For the text-containing cell, return its midpoint in (x, y) coordinate format. 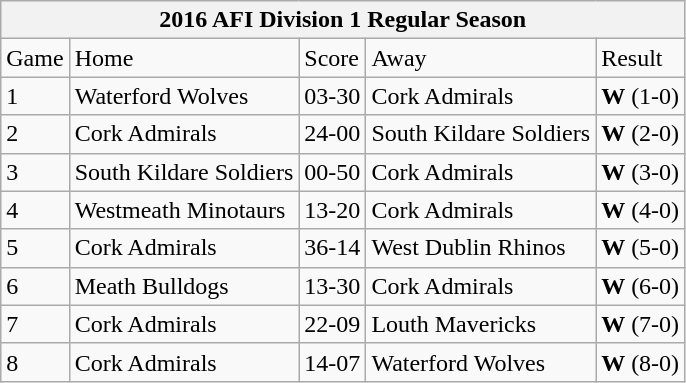
W (4-0) (640, 210)
13-30 (332, 286)
W (7-0) (640, 324)
1 (35, 96)
W (3-0) (640, 172)
W (5-0) (640, 248)
03-30 (332, 96)
5 (35, 248)
22-09 (332, 324)
Westmeath Minotaurs (184, 210)
Louth Mavericks (481, 324)
W (8-0) (640, 362)
00-50 (332, 172)
Home (184, 58)
3 (35, 172)
24-00 (332, 134)
2016 AFI Division 1 Regular Season (343, 20)
36-14 (332, 248)
6 (35, 286)
2 (35, 134)
W (1-0) (640, 96)
7 (35, 324)
Away (481, 58)
Result (640, 58)
4 (35, 210)
14-07 (332, 362)
13-20 (332, 210)
Game (35, 58)
8 (35, 362)
Score (332, 58)
W (6-0) (640, 286)
W (2-0) (640, 134)
Meath Bulldogs (184, 286)
West Dublin Rhinos (481, 248)
